Detect which cell encompasses the target text, then output its [X, Y] center coordinate. 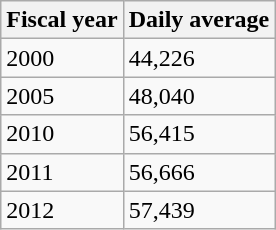
2012 [62, 210]
Fiscal year [62, 20]
2000 [62, 58]
44,226 [199, 58]
56,415 [199, 134]
57,439 [199, 210]
2005 [62, 96]
56,666 [199, 172]
2010 [62, 134]
2011 [62, 172]
Daily average [199, 20]
48,040 [199, 96]
